Output the (x, y) coordinate of the center of the cell containing the given text.  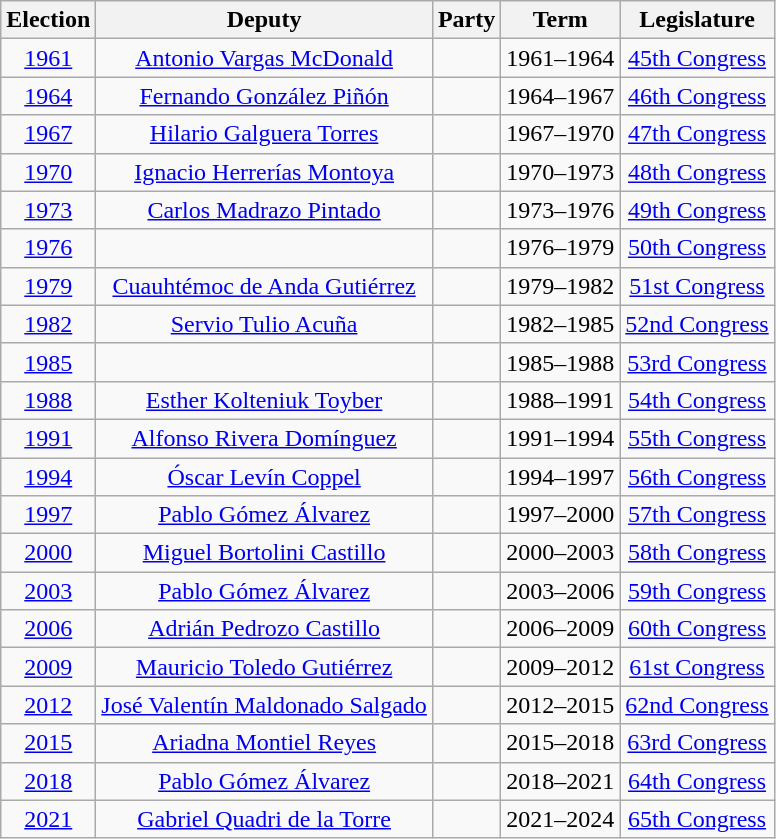
1994–1997 (560, 477)
Antonio Vargas McDonald (264, 58)
2003 (48, 591)
1976–1979 (560, 248)
2003–2006 (560, 591)
Deputy (264, 20)
1973 (48, 210)
2000 (48, 553)
Ariadna Montiel Reyes (264, 743)
1970–1973 (560, 172)
1991 (48, 438)
1964–1967 (560, 96)
1967–1970 (560, 134)
49th Congress (697, 210)
2006–2009 (560, 629)
47th Congress (697, 134)
Carlos Madrazo Pintado (264, 210)
59th Congress (697, 591)
Adrián Pedrozo Castillo (264, 629)
64th Congress (697, 781)
51st Congress (697, 286)
1979–1982 (560, 286)
60th Congress (697, 629)
1991–1994 (560, 438)
45th Congress (697, 58)
1976 (48, 248)
2021–2024 (560, 819)
1994 (48, 477)
62nd Congress (697, 705)
1982–1985 (560, 324)
José Valentín Maldonado Salgado (264, 705)
Alfonso Rivera Domínguez (264, 438)
46th Congress (697, 96)
1985 (48, 362)
1970 (48, 172)
61st Congress (697, 667)
1973–1976 (560, 210)
55th Congress (697, 438)
Esther Kolteniuk Toyber (264, 400)
2018–2021 (560, 781)
Ignacio Herrerías Montoya (264, 172)
1967 (48, 134)
1997 (48, 515)
Term (560, 20)
1985–1988 (560, 362)
58th Congress (697, 553)
2009 (48, 667)
2012 (48, 705)
2009–2012 (560, 667)
1964 (48, 96)
2006 (48, 629)
Miguel Bortolini Castillo (264, 553)
54th Congress (697, 400)
1988–1991 (560, 400)
2000–2003 (560, 553)
56th Congress (697, 477)
Mauricio Toledo Gutiérrez (264, 667)
65th Congress (697, 819)
52nd Congress (697, 324)
Hilario Galguera Torres (264, 134)
1979 (48, 286)
57th Congress (697, 515)
1997–2000 (560, 515)
Party (466, 20)
1961 (48, 58)
63rd Congress (697, 743)
1961–1964 (560, 58)
Cuauhtémoc de Anda Gutiérrez (264, 286)
50th Congress (697, 248)
2012–2015 (560, 705)
Gabriel Quadri de la Torre (264, 819)
Election (48, 20)
Fernando González Piñón (264, 96)
1982 (48, 324)
2015–2018 (560, 743)
2018 (48, 781)
53rd Congress (697, 362)
48th Congress (697, 172)
Óscar Levín Coppel (264, 477)
2015 (48, 743)
Servio Tulio Acuña (264, 324)
1988 (48, 400)
2021 (48, 819)
Legislature (697, 20)
